Find where the given text appears and provide that cell's center as (X, Y) coordinate. 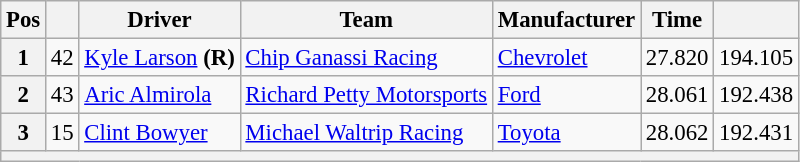
Aric Almirola (160, 95)
Chip Ganassi Racing (366, 58)
Team (366, 20)
Ford (566, 95)
Driver (160, 20)
Manufacturer (566, 20)
192.438 (756, 95)
192.431 (756, 133)
Richard Petty Motorsports (366, 95)
Clint Bowyer (160, 133)
42 (62, 58)
Kyle Larson (R) (160, 58)
28.062 (676, 133)
Time (676, 20)
Pos (24, 20)
Toyota (566, 133)
Michael Waltrip Racing (366, 133)
2 (24, 95)
3 (24, 133)
27.820 (676, 58)
Chevrolet (566, 58)
194.105 (756, 58)
28.061 (676, 95)
15 (62, 133)
43 (62, 95)
1 (24, 58)
